Pinpoint the cell where the given text exists, returning its (X, Y) midpoint coordinate. 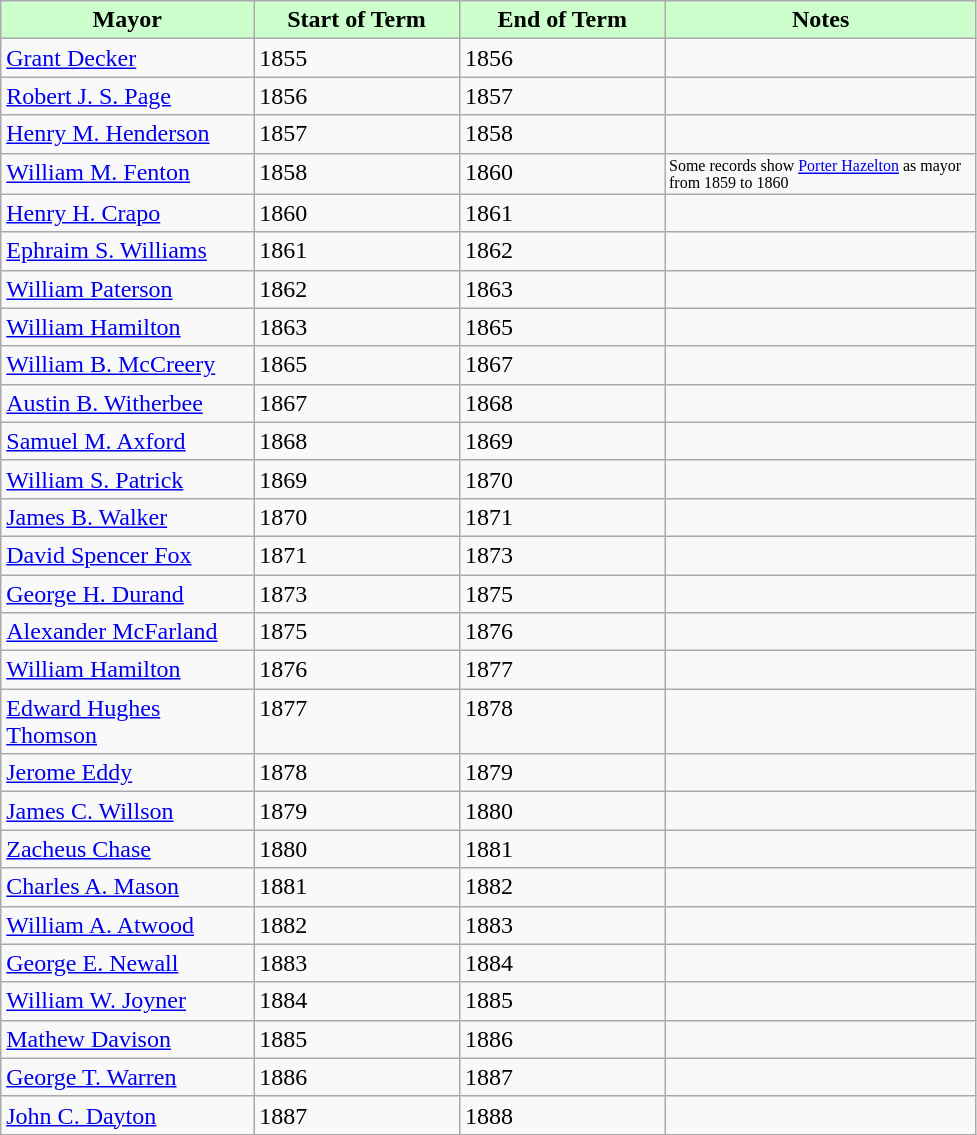
Jerome Eddy (128, 773)
William Paterson (128, 289)
Henry H. Crapo (128, 213)
George H. Durand (128, 593)
1855 (357, 58)
William S. Patrick (128, 479)
Alexander McFarland (128, 632)
Samuel M. Axford (128, 441)
William A. Atwood (128, 925)
Henry M. Henderson (128, 134)
George E. Newall (128, 963)
David Spencer Fox (128, 555)
Mathew Davison (128, 1039)
Robert J. S. Page (128, 96)
James C. Willson (128, 811)
End of Term (562, 20)
1888 (562, 1115)
Zacheus Chase (128, 849)
Charles A. Mason (128, 887)
George T. Warren (128, 1077)
Grant Decker (128, 58)
Mayor (128, 20)
John C. Dayton (128, 1115)
William B. McCreery (128, 365)
Edward Hughes Thomson (128, 722)
James B. Walker (128, 517)
William W. Joyner (128, 1001)
Notes (820, 20)
Austin B. Witherbee (128, 403)
William M. Fenton (128, 174)
Some records show Porter Hazelton as mayor from 1859 to 1860 (820, 174)
Start of Term (357, 20)
Ephraim S. Williams (128, 251)
